For the text-containing cell, return its midpoint in [x, y] coordinate format. 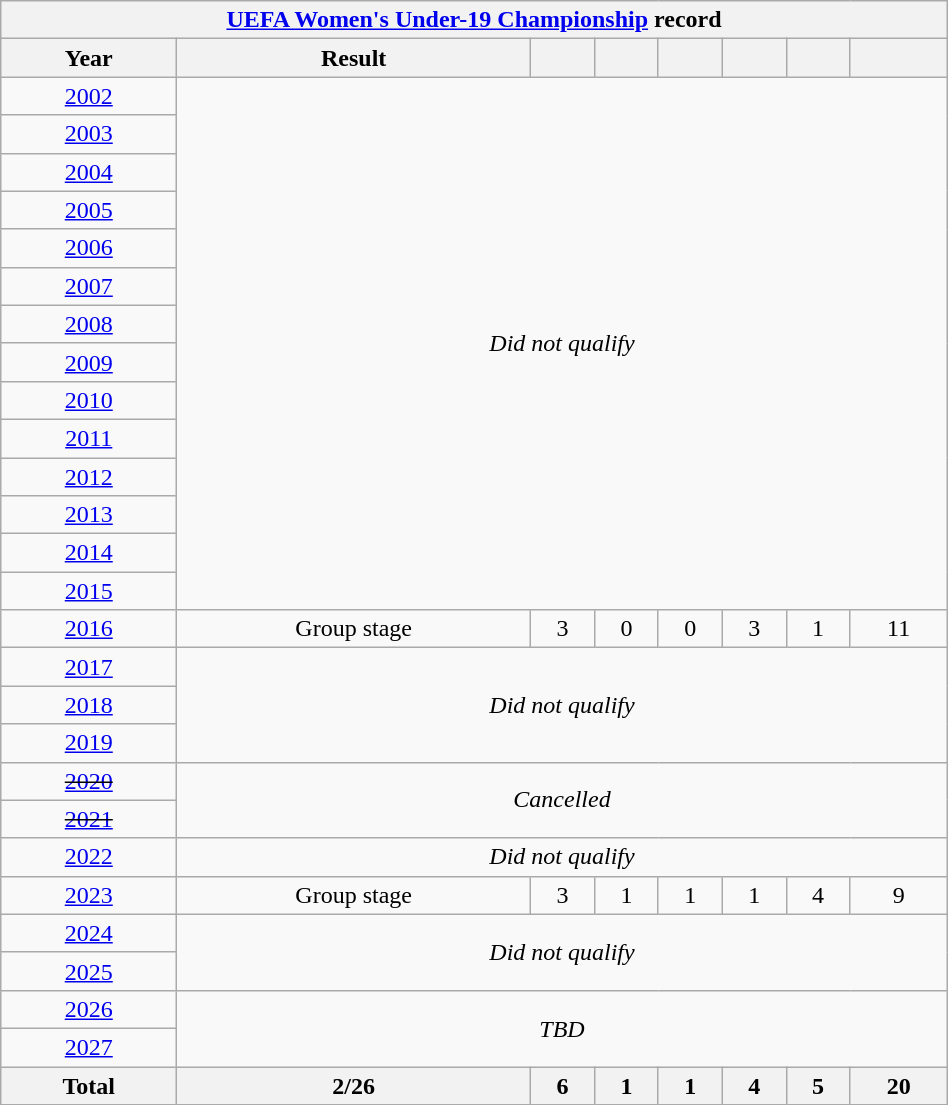
6 [563, 1085]
2017 [89, 667]
2025 [89, 971]
2012 [89, 477]
2026 [89, 1009]
2016 [89, 629]
2007 [89, 286]
2006 [89, 248]
11 [898, 629]
2014 [89, 553]
2013 [89, 515]
2009 [89, 362]
2022 [89, 857]
Year [89, 58]
2011 [89, 438]
2023 [89, 895]
2027 [89, 1047]
Total [89, 1085]
2010 [89, 400]
2003 [89, 134]
2015 [89, 591]
2019 [89, 743]
UEFA Women's Under-19 Championship record [474, 20]
2/26 [354, 1085]
Cancelled [562, 800]
2002 [89, 96]
2008 [89, 324]
TBD [562, 1028]
2024 [89, 933]
2005 [89, 210]
Result [354, 58]
20 [898, 1085]
2018 [89, 705]
5 [818, 1085]
9 [898, 895]
2004 [89, 172]
2021 [89, 819]
2020 [89, 781]
